Extract the (X, Y) coordinate from the center of the cell holding the provided text.  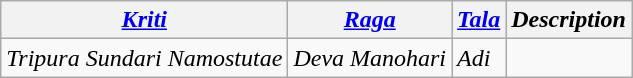
Tala (479, 20)
Kriti (144, 20)
Raga (370, 20)
Adi (479, 58)
Deva Manohari (370, 58)
Description (569, 20)
Tripura Sundari Namostutae (144, 58)
